Return [x, y] of the center of cell containing provided text 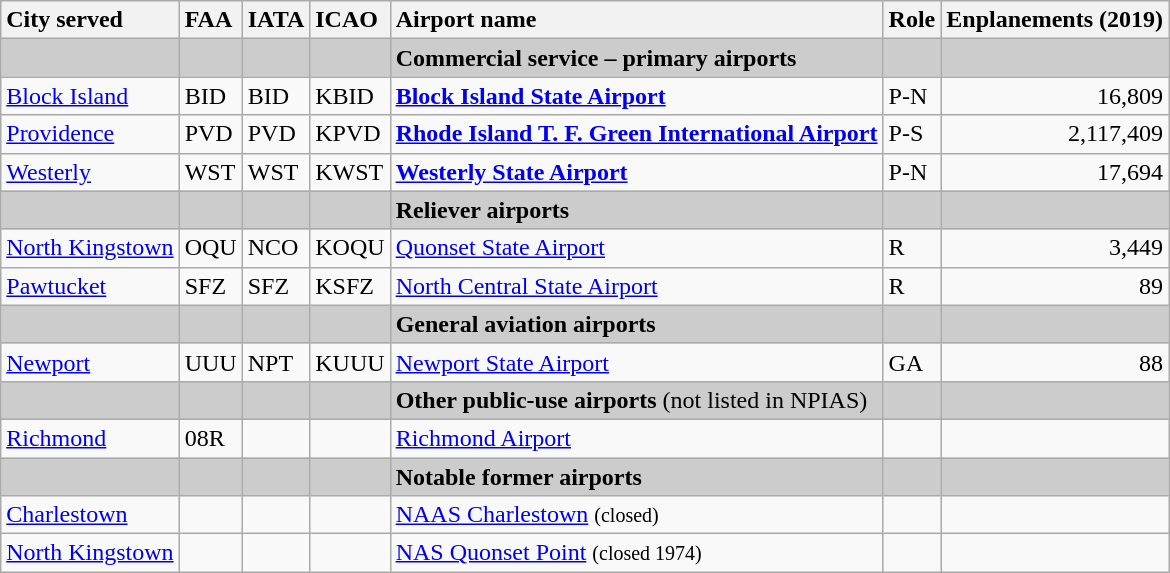
Role [912, 20]
NPT [276, 362]
KSFZ [350, 286]
Notable former airports [636, 477]
IATA [276, 20]
Newport [90, 362]
Richmond [90, 438]
FAA [210, 20]
3,449 [1055, 248]
Newport State Airport [636, 362]
General aviation airports [636, 324]
UUU [210, 362]
NCO [276, 248]
Quonset State Airport [636, 248]
GA [912, 362]
Block Island [90, 96]
Enplanements (2019) [1055, 20]
ICAO [350, 20]
Westerly State Airport [636, 172]
Charlestown [90, 515]
16,809 [1055, 96]
KUUU [350, 362]
Reliever airports [636, 210]
Rhode Island T. F. Green International Airport [636, 134]
NAAS Charlestown (closed) [636, 515]
Other public-use airports (not listed in NPIAS) [636, 400]
P-S [912, 134]
Airport name [636, 20]
KOQU [350, 248]
KPVD [350, 134]
Commercial service – primary airports [636, 58]
89 [1055, 286]
OQU [210, 248]
KWST [350, 172]
Richmond Airport [636, 438]
Westerly [90, 172]
17,694 [1055, 172]
NAS Quonset Point (closed 1974) [636, 553]
Pawtucket [90, 286]
2,117,409 [1055, 134]
88 [1055, 362]
Block Island State Airport [636, 96]
Providence [90, 134]
KBID [350, 96]
North Central State Airport [636, 286]
08R [210, 438]
City served [90, 20]
